For the text-containing cell, return its midpoint in [x, y] coordinate format. 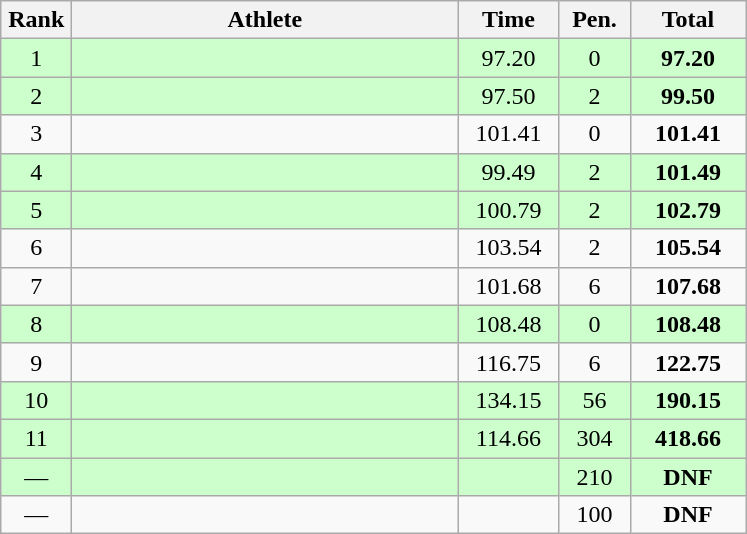
304 [594, 438]
3 [36, 134]
100 [594, 515]
99.50 [688, 96]
101.68 [508, 286]
8 [36, 324]
100.79 [508, 210]
10 [36, 400]
11 [36, 438]
4 [36, 172]
101.49 [688, 172]
134.15 [508, 400]
Pen. [594, 20]
114.66 [508, 438]
9 [36, 362]
210 [594, 477]
Rank [36, 20]
56 [594, 400]
418.66 [688, 438]
99.49 [508, 172]
105.54 [688, 248]
Athlete [265, 20]
1 [36, 58]
107.68 [688, 286]
103.54 [508, 248]
116.75 [508, 362]
102.79 [688, 210]
Time [508, 20]
97.50 [508, 96]
190.15 [688, 400]
Total [688, 20]
7 [36, 286]
122.75 [688, 362]
5 [36, 210]
